Determine the (X, Y) coordinate at the center of the cell enclosing the given text.  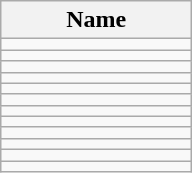
Name (96, 20)
